Locate the cell with the specified text and output its (X, Y) center coordinate. 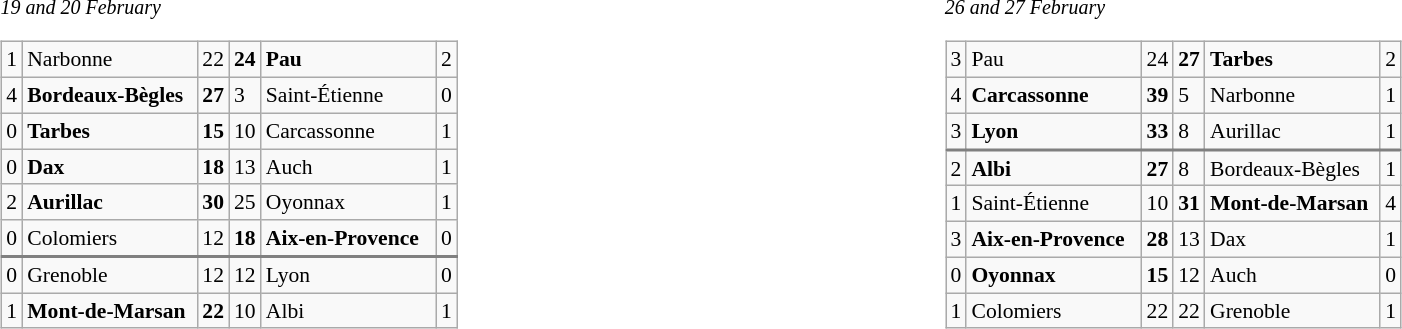
28 (1158, 239)
5 (1189, 95)
30 (213, 202)
25 (245, 202)
33 (1158, 131)
39 (1158, 95)
31 (1189, 204)
